Scan for the cell matching the given text and deliver its [X, Y] coordinate at center. 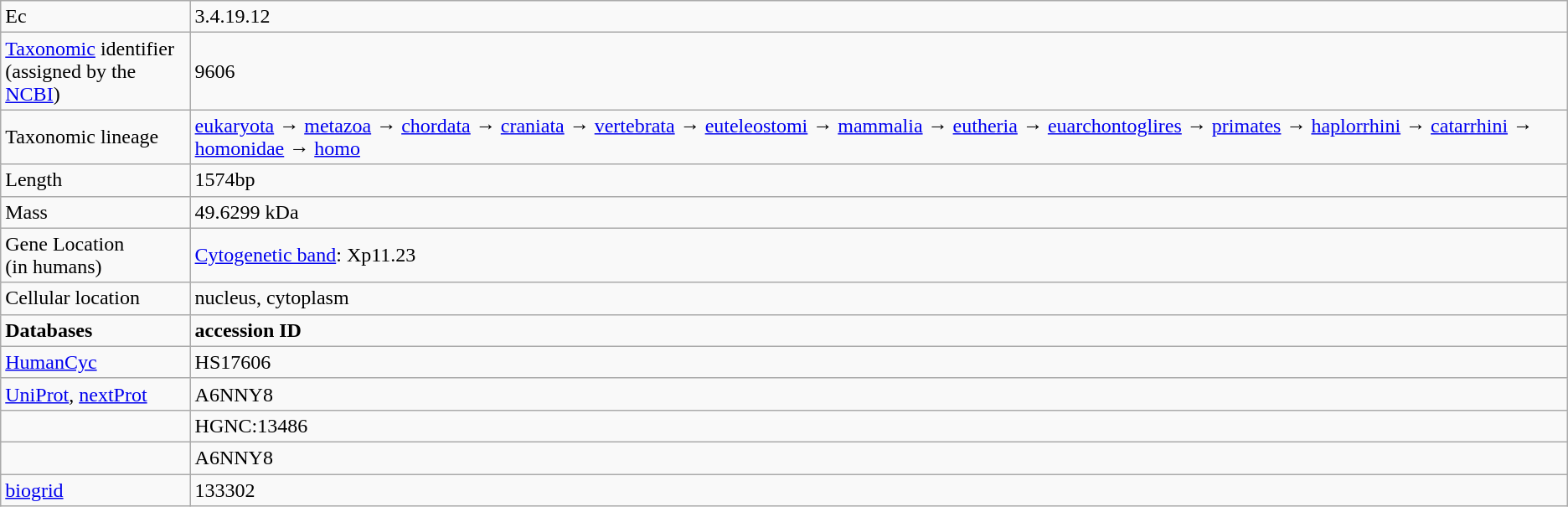
biogrid [95, 490]
HS17606 [879, 362]
Ec [95, 17]
UniProt, nextProt [95, 394]
Taxonomic identifier(assigned by the NCBI) [95, 71]
49.6299 kDa [879, 212]
Gene Location(in humans) [95, 255]
Cytogenetic band: Xp11.23 [879, 255]
HumanCyc [95, 362]
Taxonomic lineage [95, 137]
accession ID [879, 330]
Databases [95, 330]
9606 [879, 71]
1574bp [879, 180]
133302 [879, 490]
Mass [95, 212]
HGNC:13486 [879, 426]
nucleus, cytoplasm [879, 298]
Cellular location [95, 298]
Length [95, 180]
3.4.19.12 [879, 17]
